Scan for the cell matching the given text and deliver its (x, y) coordinate at center. 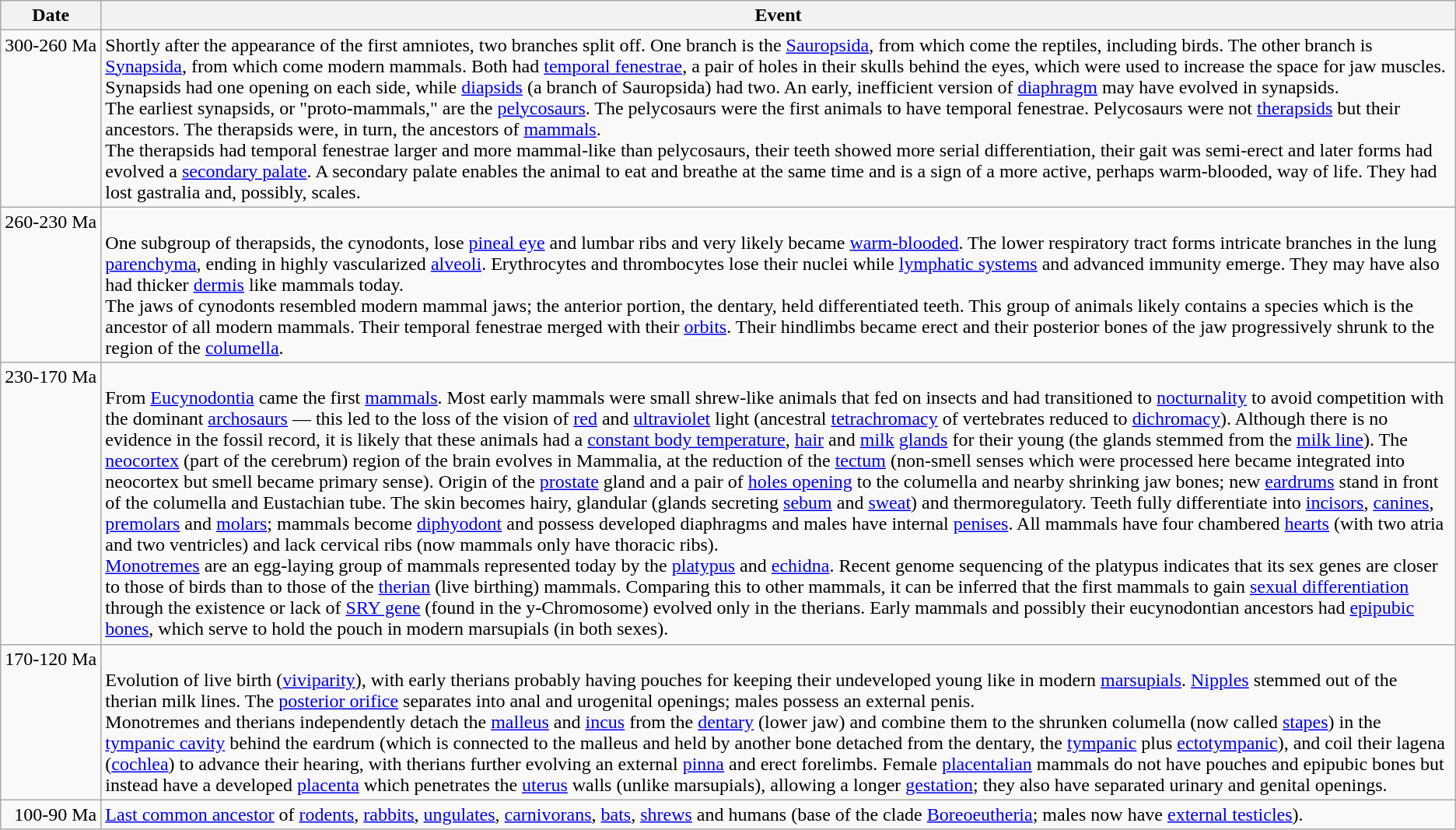
Event (778, 16)
100-90 Ma (51, 814)
170-120 Ma (51, 722)
300-260 Ma (51, 118)
260-230 Ma (51, 285)
Date (51, 16)
230-170 Ma (51, 503)
